Pinpoint the cell where the given text exists, returning its [X, Y] midpoint coordinate. 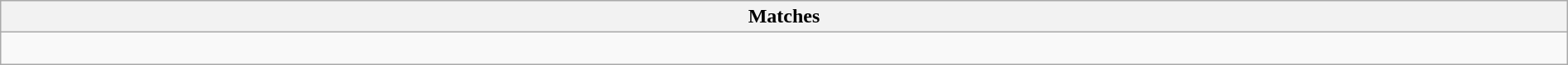
Matches [784, 17]
